For the text-containing cell, return its midpoint in (x, y) coordinate format. 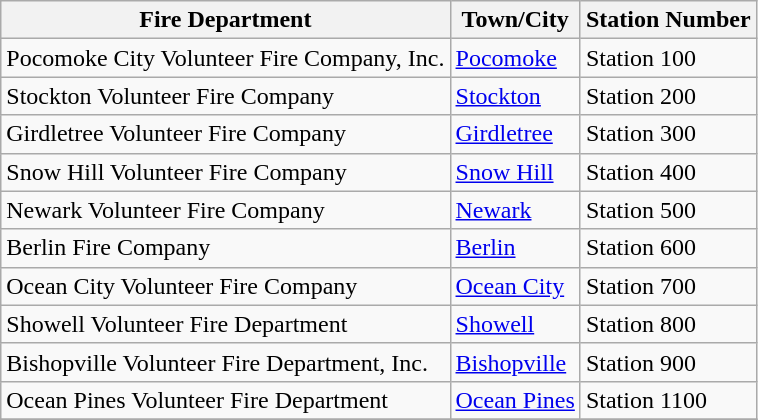
Berlin (515, 248)
Station 900 (668, 362)
Station 100 (668, 58)
Newark Volunteer Fire Company (226, 210)
Girdletree Volunteer Fire Company (226, 134)
Station 700 (668, 286)
Station 300 (668, 134)
Town/City (515, 20)
Ocean Pines Volunteer Fire Department (226, 400)
Newark (515, 210)
Stockton Volunteer Fire Company (226, 96)
Station 500 (668, 210)
Showell Volunteer Fire Department (226, 324)
Ocean Pines (515, 400)
Station 200 (668, 96)
Station 1100 (668, 400)
Fire Department (226, 20)
Bishopville Volunteer Fire Department, Inc. (226, 362)
Station 600 (668, 248)
Snow Hill Volunteer Fire Company (226, 172)
Ocean City Volunteer Fire Company (226, 286)
Showell (515, 324)
Girdletree (515, 134)
Pocomoke (515, 58)
Snow Hill (515, 172)
Bishopville (515, 362)
Station 400 (668, 172)
Station Number (668, 20)
Pocomoke City Volunteer Fire Company, Inc. (226, 58)
Berlin Fire Company (226, 248)
Stockton (515, 96)
Ocean City (515, 286)
Station 800 (668, 324)
